Find where the given text appears and provide that cell's center as (x, y) coordinate. 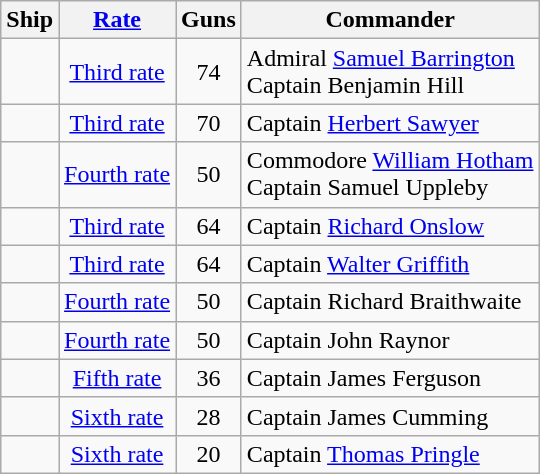
Captain Thomas Pringle (390, 454)
70 (209, 123)
Captain John Raynor (390, 340)
Captain Richard Braithwaite (390, 302)
Guns (209, 20)
Captain James Ferguson (390, 378)
36 (209, 378)
Commander (390, 20)
Commodore William HothamCaptain Samuel Uppleby (390, 174)
Ship (30, 20)
Captain Richard Onslow (390, 226)
28 (209, 416)
Rate (118, 20)
Admiral Samuel BarringtonCaptain Benjamin Hill (390, 72)
Captain James Cumming (390, 416)
Captain Walter Griffith (390, 264)
20 (209, 454)
Captain Herbert Sawyer (390, 123)
74 (209, 72)
Fifth rate (118, 378)
